Scan for the cell matching the given text and deliver its [x, y] coordinate at center. 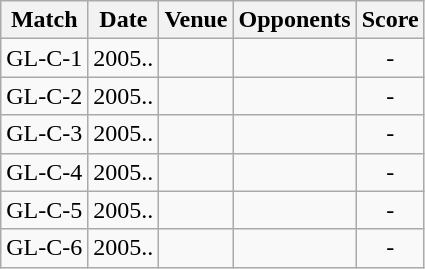
Match [44, 20]
Venue [196, 20]
GL-C-5 [44, 210]
GL-C-6 [44, 248]
GL-C-1 [44, 58]
GL-C-4 [44, 172]
Opponents [294, 20]
GL-C-3 [44, 134]
Date [124, 20]
GL-C-2 [44, 96]
Score [390, 20]
